Identify which cell holds the provided text, then report its (X, Y) central coordinate. 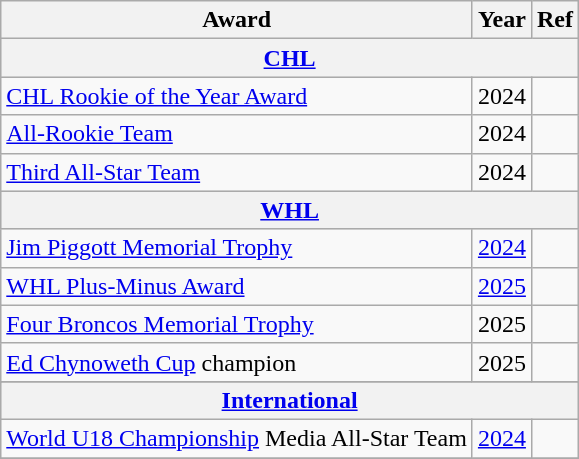
World U18 Championship Media All-Star Team (237, 438)
All-Rookie Team (237, 134)
CHL (290, 58)
WHL Plus-Minus Award (237, 286)
Year (502, 20)
Four Broncos Memorial Trophy (237, 324)
Jim Piggott Memorial Trophy (237, 248)
Award (237, 20)
CHL Rookie of the Year Award (237, 96)
WHL (290, 210)
Third All-Star Team (237, 172)
International (290, 400)
Ref (554, 20)
Ed Chynoweth Cup champion (237, 362)
